Determine the (X, Y) coordinate at the center of the cell enclosing the given text.  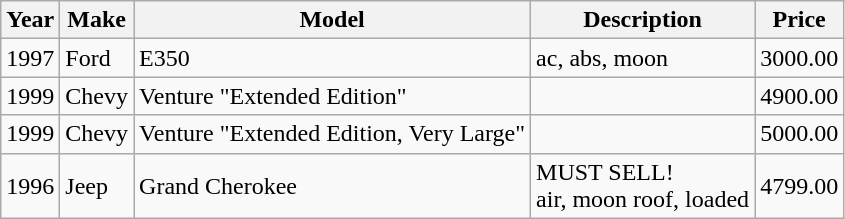
Make (97, 20)
Grand Cherokee (332, 186)
1997 (30, 58)
5000.00 (800, 134)
4900.00 (800, 96)
E350 (332, 58)
ac, abs, moon (643, 58)
Year (30, 20)
Ford (97, 58)
Jeep (97, 186)
Model (332, 20)
1996 (30, 186)
Price (800, 20)
Venture "Extended Edition, Very Large" (332, 134)
3000.00 (800, 58)
Description (643, 20)
4799.00 (800, 186)
MUST SELL!air, moon roof, loaded (643, 186)
Venture "Extended Edition" (332, 96)
